Pinpoint the cell where the given text exists, returning its (x, y) midpoint coordinate. 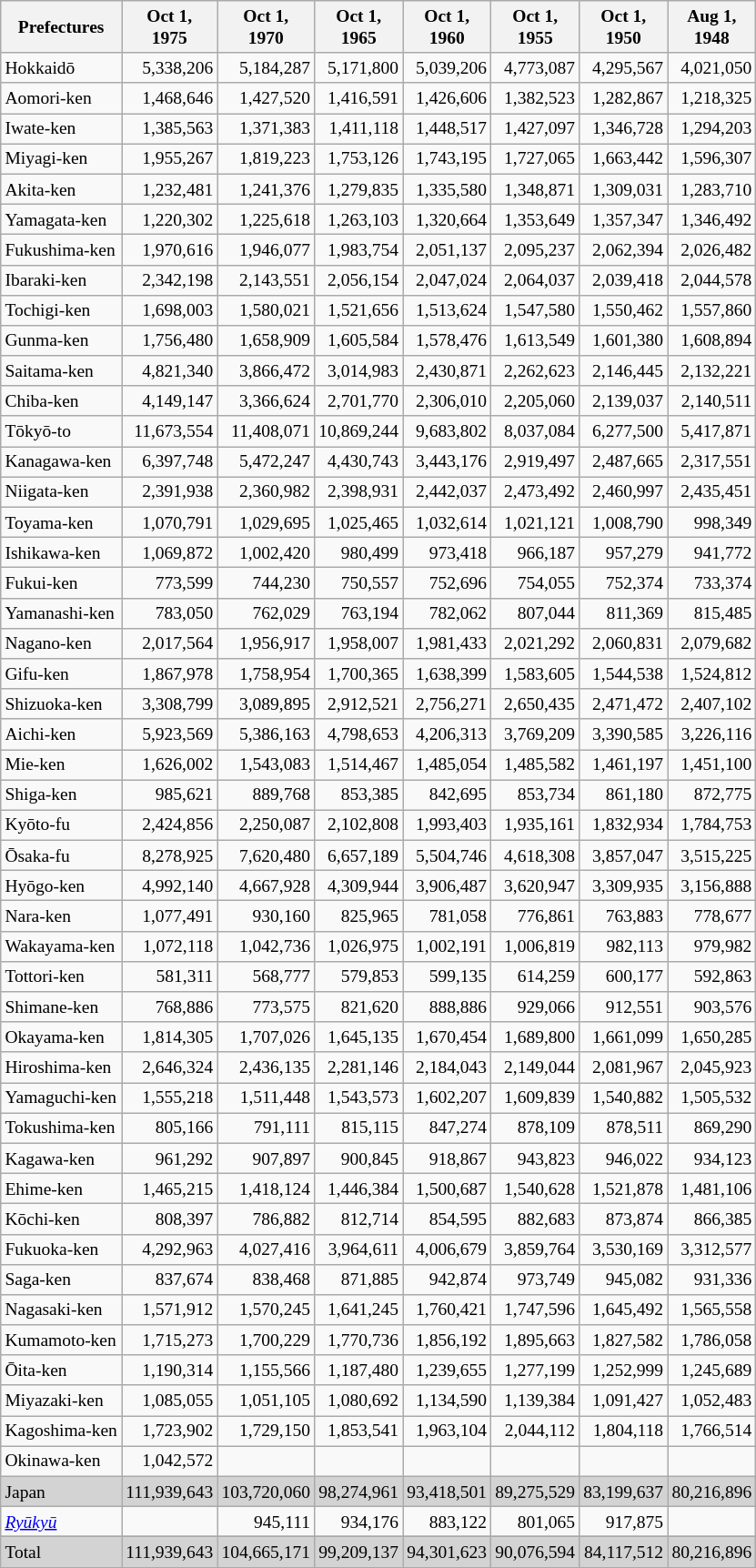
782,062 (448, 613)
4,292,963 (169, 1249)
Mie-ken (62, 764)
Miyazaki-ken (62, 1400)
592,863 (711, 976)
Gunma-ken (62, 340)
3,390,585 (624, 733)
1,580,021 (266, 309)
2,306,010 (448, 400)
Oct 1,1975 (169, 27)
89,275,529 (535, 1491)
1,427,097 (535, 129)
2,442,037 (448, 491)
815,115 (358, 1128)
84,117,512 (624, 1553)
2,140,511 (711, 400)
888,886 (448, 1007)
763,883 (624, 916)
1,784,753 (711, 824)
1,596,307 (711, 158)
3,859,764 (535, 1249)
5,923,569 (169, 733)
1,461,197 (624, 764)
1,029,695 (266, 522)
5,184,287 (266, 67)
Fukushima-ken (62, 249)
2,060,831 (624, 642)
1,294,203 (711, 129)
Saitama-ken (62, 371)
Kyōto-fu (62, 824)
Hyōgo-ken (62, 886)
Fukuoka-ken (62, 1249)
1,448,517 (448, 129)
5,472,247 (266, 462)
752,374 (624, 582)
2,079,682 (711, 642)
973,749 (535, 1280)
2,047,024 (448, 280)
2,487,665 (624, 462)
930,160 (266, 916)
1,645,492 (624, 1310)
957,279 (624, 553)
1,758,954 (266, 673)
2,044,112 (535, 1431)
1,006,819 (535, 946)
4,992,140 (169, 886)
733,374 (711, 582)
2,436,135 (266, 1067)
929,066 (535, 1007)
1,698,003 (169, 309)
966,187 (535, 553)
2,262,623 (535, 371)
1,465,215 (169, 1189)
1,080,692 (358, 1400)
Tōkyō-to (62, 431)
4,309,944 (358, 886)
1,555,218 (169, 1098)
1,187,480 (358, 1371)
1,571,912 (169, 1310)
1,070,791 (169, 522)
1,411,118 (358, 129)
945,111 (266, 1522)
Oct 1,1960 (448, 27)
2,342,198 (169, 280)
1,700,229 (266, 1340)
3,089,895 (266, 704)
93,418,501 (448, 1491)
1,827,582 (624, 1340)
1,042,572 (169, 1462)
3,312,577 (711, 1249)
2,281,146 (358, 1067)
1,650,285 (711, 1037)
871,885 (358, 1280)
1,970,616 (169, 249)
1,427,520 (266, 98)
1,760,421 (448, 1310)
98,274,961 (358, 1491)
918,867 (448, 1158)
1,715,273 (169, 1340)
Toyama-ken (62, 522)
94,301,623 (448, 1553)
Yamaguchi-ken (62, 1098)
808,397 (169, 1219)
Nagasaki-ken (62, 1310)
Oct 1,1950 (624, 27)
Kagoshima-ken (62, 1431)
1,550,462 (624, 309)
Shizuoka-ken (62, 704)
752,696 (448, 582)
Aug 1,1948 (711, 27)
945,082 (624, 1280)
1,540,628 (535, 1189)
973,418 (448, 553)
791,111 (266, 1128)
3,366,624 (266, 400)
1,069,872 (169, 553)
2,139,037 (624, 400)
2,062,394 (624, 249)
2,149,044 (535, 1067)
1,770,736 (358, 1340)
1,804,118 (624, 1431)
2,435,451 (711, 491)
Oct 1,1970 (266, 27)
2,398,931 (358, 491)
1,139,384 (535, 1400)
2,919,497 (535, 462)
2,081,967 (624, 1067)
1,218,325 (711, 98)
Akita-ken (62, 189)
Miyagi-ken (62, 158)
1,521,878 (624, 1189)
1,543,573 (358, 1098)
11,408,071 (266, 431)
942,874 (448, 1280)
Shiga-ken (62, 795)
1,263,103 (358, 218)
3,443,176 (448, 462)
3,530,169 (624, 1249)
900,845 (358, 1158)
1,766,514 (711, 1431)
4,821,340 (169, 371)
1,371,383 (266, 129)
786,882 (266, 1219)
2,039,418 (624, 280)
1,935,161 (535, 824)
1,993,403 (448, 824)
1,353,649 (535, 218)
614,259 (535, 976)
1,451,100 (711, 764)
4,006,679 (448, 1249)
Shimane-ken (62, 1007)
4,773,087 (535, 67)
853,734 (535, 795)
801,065 (535, 1522)
1,283,710 (711, 189)
776,861 (535, 916)
581,311 (169, 976)
1,645,135 (358, 1037)
943,823 (535, 1158)
889,768 (266, 795)
Ryūkyū (62, 1522)
773,599 (169, 582)
783,050 (169, 613)
934,176 (358, 1522)
2,143,551 (266, 280)
878,511 (624, 1128)
1,277,199 (535, 1371)
847,274 (448, 1128)
1,485,054 (448, 764)
Tochigi-ken (62, 309)
1,320,664 (448, 218)
4,206,313 (448, 733)
600,177 (624, 976)
3,857,047 (624, 855)
2,017,564 (169, 642)
903,576 (711, 1007)
Yamanashi-ken (62, 613)
979,982 (711, 946)
1,309,031 (624, 189)
1,853,541 (358, 1431)
2,424,856 (169, 824)
1,956,917 (266, 642)
1,500,687 (448, 1189)
3,156,888 (711, 886)
568,777 (266, 976)
9,683,802 (448, 431)
805,166 (169, 1128)
Japan (62, 1491)
2,184,043 (448, 1067)
1,658,909 (266, 340)
2,360,982 (266, 491)
Aomori-ken (62, 98)
3,309,935 (624, 886)
1,608,894 (711, 340)
5,039,206 (448, 67)
1,002,191 (448, 946)
2,471,472 (624, 704)
3,014,983 (358, 371)
Kanagawa-ken (62, 462)
1,540,882 (624, 1098)
2,146,445 (624, 371)
907,897 (266, 1158)
781,058 (448, 916)
1,134,590 (448, 1400)
854,595 (448, 1219)
2,391,938 (169, 491)
778,677 (711, 916)
1,505,532 (711, 1098)
1,663,442 (624, 158)
Ishikawa-ken (62, 553)
1,946,077 (266, 249)
1,565,558 (711, 1310)
1,557,860 (711, 309)
1,613,549 (535, 340)
2,026,482 (711, 249)
1,700,365 (358, 673)
Yamagata-ken (62, 218)
4,149,147 (169, 400)
1,468,646 (169, 98)
Prefectures (62, 27)
1,958,007 (358, 642)
7,620,480 (266, 855)
2,912,521 (358, 704)
103,720,060 (266, 1491)
985,621 (169, 795)
5,386,163 (266, 733)
1,416,591 (358, 98)
869,290 (711, 1128)
1,544,538 (624, 673)
1,245,689 (711, 1371)
8,278,925 (169, 855)
Wakayama-ken (62, 946)
1,220,302 (169, 218)
1,578,476 (448, 340)
961,292 (169, 1158)
1,085,055 (169, 1400)
99,209,137 (358, 1553)
754,055 (535, 582)
883,122 (448, 1522)
1,021,121 (535, 522)
1,670,454 (448, 1037)
1,756,480 (169, 340)
1,072,118 (169, 946)
838,468 (266, 1280)
1,032,614 (448, 522)
Chiba-ken (62, 400)
2,317,551 (711, 462)
842,695 (448, 795)
750,557 (358, 582)
599,135 (448, 976)
1,481,106 (711, 1189)
2,044,578 (711, 280)
1,867,978 (169, 673)
1,727,065 (535, 158)
882,683 (535, 1219)
2,095,237 (535, 249)
873,874 (624, 1219)
1,570,245 (266, 1310)
1,955,267 (169, 158)
1,008,790 (624, 522)
Kumamoto-ken (62, 1340)
1,335,580 (448, 189)
1,689,800 (535, 1037)
917,875 (624, 1522)
1,346,492 (711, 218)
1,609,839 (535, 1098)
941,772 (711, 553)
Iwate-ken (62, 129)
1,814,305 (169, 1037)
1,190,314 (169, 1371)
Tokushima-ken (62, 1128)
Niigata-ken (62, 491)
807,044 (535, 613)
2,650,435 (535, 704)
821,620 (358, 1007)
4,027,416 (266, 1249)
4,618,308 (535, 855)
6,277,500 (624, 431)
1,524,812 (711, 673)
1,282,867 (624, 98)
825,965 (358, 916)
1,583,605 (535, 673)
1,348,871 (535, 189)
1,983,754 (358, 249)
83,199,637 (624, 1491)
1,232,481 (169, 189)
1,543,083 (266, 764)
1,602,207 (448, 1098)
1,514,467 (358, 764)
104,665,171 (266, 1553)
1,638,399 (448, 673)
1,026,975 (358, 946)
912,551 (624, 1007)
Hiroshima-ken (62, 1067)
773,575 (266, 1007)
Ehime-ken (62, 1189)
2,430,871 (448, 371)
Gifu-ken (62, 673)
2,205,060 (535, 400)
3,866,472 (266, 371)
812,714 (358, 1219)
1,346,728 (624, 129)
2,407,102 (711, 704)
Hokkaidō (62, 67)
1,357,347 (624, 218)
872,775 (711, 795)
1,511,448 (266, 1098)
2,064,037 (535, 280)
980,499 (358, 553)
1,446,384 (358, 1189)
Ōsaka-fu (62, 855)
2,056,154 (358, 280)
2,473,492 (535, 491)
1,786,058 (711, 1340)
4,667,928 (266, 886)
1,091,427 (624, 1400)
811,369 (624, 613)
931,336 (711, 1280)
1,051,105 (266, 1400)
1,042,736 (266, 946)
1,155,566 (266, 1371)
1,077,491 (169, 916)
1,485,582 (535, 764)
3,964,611 (358, 1249)
2,051,137 (448, 249)
Okinawa-ken (62, 1462)
1,661,099 (624, 1037)
1,707,026 (266, 1037)
6,397,748 (169, 462)
1,052,483 (711, 1400)
762,029 (266, 613)
878,109 (535, 1128)
1,239,655 (448, 1371)
1,225,618 (266, 218)
2,460,997 (624, 491)
3,769,209 (535, 733)
10,869,244 (358, 431)
Ibaraki-ken (62, 280)
1,252,999 (624, 1371)
4,295,567 (624, 67)
Aichi-ken (62, 733)
1,832,934 (624, 824)
1,279,835 (358, 189)
5,504,746 (448, 855)
2,045,923 (711, 1067)
Saga-ken (62, 1280)
1,426,606 (448, 98)
853,385 (358, 795)
1,385,563 (169, 129)
1,002,420 (266, 553)
998,349 (711, 522)
3,620,947 (535, 886)
4,430,743 (358, 462)
866,385 (711, 1219)
2,102,808 (358, 824)
Nagano-ken (62, 642)
815,485 (711, 613)
1,025,465 (358, 522)
5,338,206 (169, 67)
837,674 (169, 1280)
1,418,124 (266, 1189)
1,513,624 (448, 309)
1,605,584 (358, 340)
3,226,116 (711, 733)
Ōita-ken (62, 1371)
2,021,292 (535, 642)
Oct 1,1965 (358, 27)
1,601,380 (624, 340)
982,113 (624, 946)
5,417,871 (711, 431)
1,747,596 (535, 1310)
Nara-ken (62, 916)
768,886 (169, 1007)
1,641,245 (358, 1310)
Fukui-ken (62, 582)
1,723,902 (169, 1431)
4,021,050 (711, 67)
744,230 (266, 582)
5,171,800 (358, 67)
1,547,580 (535, 309)
1,241,376 (266, 189)
Tottori-ken (62, 976)
861,180 (624, 795)
579,853 (358, 976)
Kōchi-ken (62, 1219)
Total (62, 1553)
Oct 1,1955 (535, 27)
763,194 (358, 613)
1,743,195 (448, 158)
1,729,150 (266, 1431)
1,382,523 (535, 98)
3,515,225 (711, 855)
2,250,087 (266, 824)
4,798,653 (358, 733)
6,657,189 (358, 855)
1,963,104 (448, 1431)
Kagawa-ken (62, 1158)
90,076,594 (535, 1553)
1,981,433 (448, 642)
1,753,126 (358, 158)
3,308,799 (169, 704)
1,521,656 (358, 309)
2,132,221 (711, 371)
2,756,271 (448, 704)
Okayama-ken (62, 1037)
946,022 (624, 1158)
934,123 (711, 1158)
1,856,192 (448, 1340)
11,673,554 (169, 431)
1,626,002 (169, 764)
3,906,487 (448, 886)
1,895,663 (535, 1340)
1,819,223 (266, 158)
2,701,770 (358, 400)
8,037,084 (535, 431)
2,646,324 (169, 1067)
